Identify which cell holds the provided text, then report its [X, Y] central coordinate. 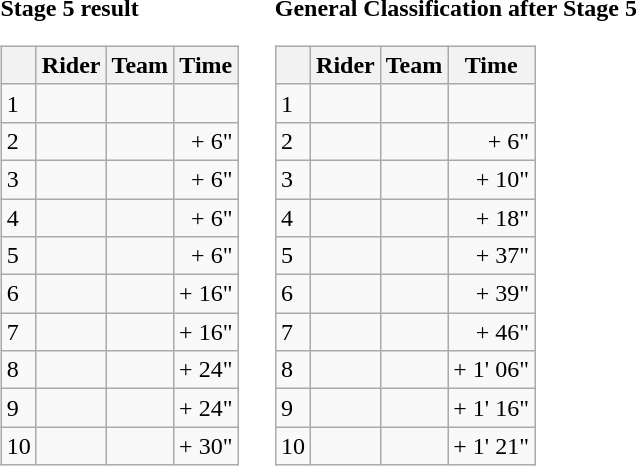
+ 1' 06" [492, 370]
+ 18" [492, 217]
+ 10" [492, 179]
+ 1' 16" [492, 408]
+ 30" [206, 446]
+ 37" [492, 256]
+ 1' 21" [492, 446]
+ 46" [492, 332]
+ 39" [492, 294]
